From the cell containing the given text, extract its center point as [x, y] coordinate. 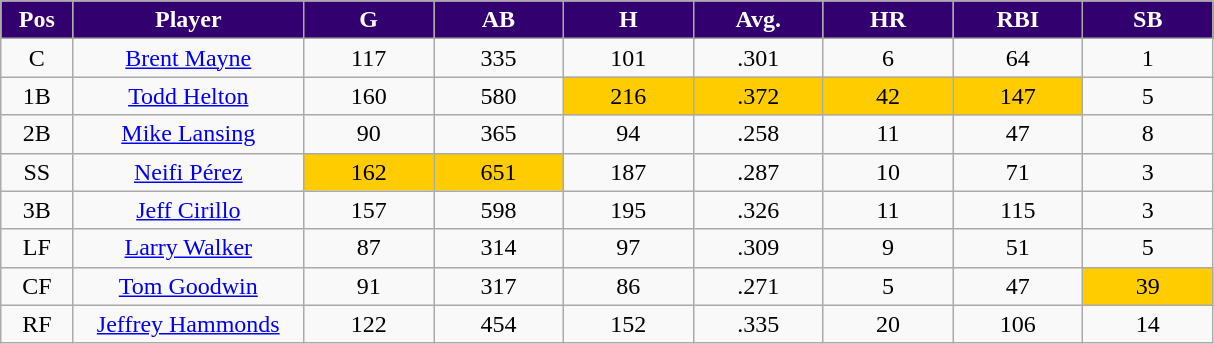
216 [628, 96]
64 [1018, 58]
1B [37, 96]
42 [888, 96]
195 [628, 210]
20 [888, 324]
115 [1018, 210]
314 [499, 248]
14 [1148, 324]
Brent Mayne [188, 58]
Jeffrey Hammonds [188, 324]
101 [628, 58]
454 [499, 324]
.335 [758, 324]
157 [369, 210]
160 [369, 96]
51 [1018, 248]
97 [628, 248]
SB [1148, 20]
117 [369, 58]
651 [499, 172]
.372 [758, 96]
598 [499, 210]
Neifi Pérez [188, 172]
2B [37, 134]
Avg. [758, 20]
LF [37, 248]
AB [499, 20]
71 [1018, 172]
Todd Helton [188, 96]
365 [499, 134]
317 [499, 286]
6 [888, 58]
Pos [37, 20]
335 [499, 58]
RF [37, 324]
C [37, 58]
9 [888, 248]
.326 [758, 210]
39 [1148, 286]
106 [1018, 324]
94 [628, 134]
RBI [1018, 20]
87 [369, 248]
SS [37, 172]
10 [888, 172]
8 [1148, 134]
Player [188, 20]
.287 [758, 172]
Larry Walker [188, 248]
90 [369, 134]
1 [1148, 58]
.301 [758, 58]
HR [888, 20]
3B [37, 210]
Mike Lansing [188, 134]
580 [499, 96]
91 [369, 286]
86 [628, 286]
G [369, 20]
.309 [758, 248]
122 [369, 324]
147 [1018, 96]
Jeff Cirillo [188, 210]
.271 [758, 286]
152 [628, 324]
Tom Goodwin [188, 286]
187 [628, 172]
H [628, 20]
162 [369, 172]
.258 [758, 134]
CF [37, 286]
